Capture the cell that displays the provided text and extract its (x, y) central coordinate. 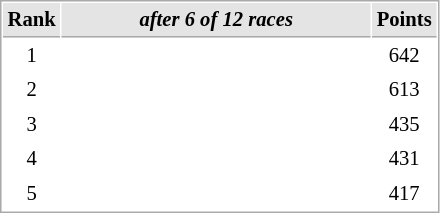
5 (32, 194)
642 (404, 56)
Points (404, 20)
after 6 of 12 races (216, 20)
613 (404, 90)
4 (32, 158)
2 (32, 90)
Rank (32, 20)
3 (32, 124)
417 (404, 194)
431 (404, 158)
1 (32, 56)
435 (404, 124)
